Search for the cell housing the specified text and yield its (X, Y) center coordinate. 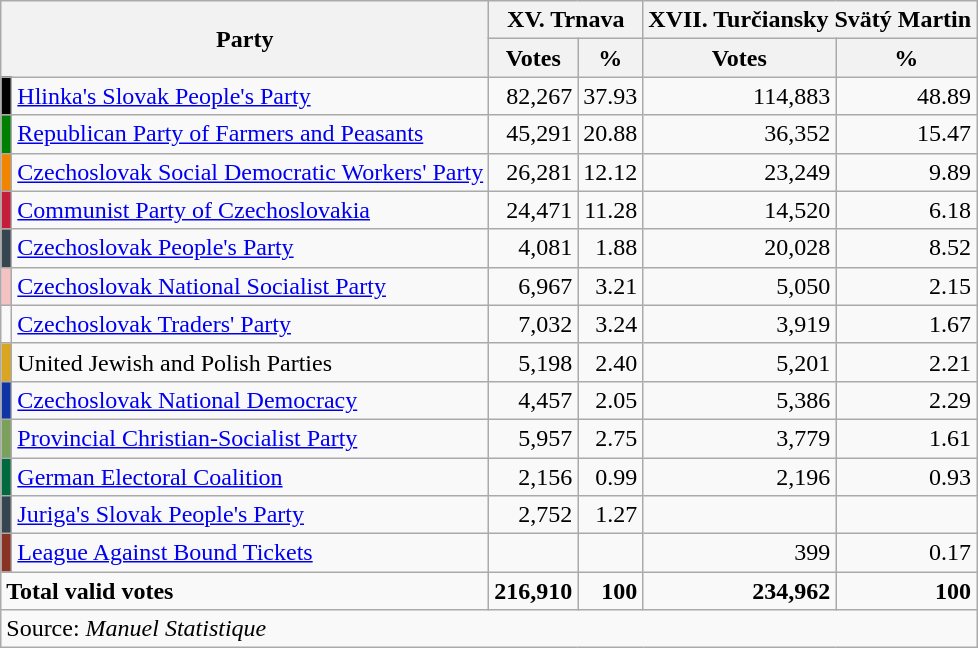
9.89 (906, 172)
6.18 (906, 210)
5,198 (534, 362)
Czechoslovak National Socialist Party (250, 286)
2,752 (534, 515)
Hlinka's Slovak People's Party (250, 96)
399 (740, 553)
2.40 (610, 362)
48.89 (906, 96)
234,962 (740, 591)
45,291 (534, 134)
Czechoslovak People's Party (250, 248)
1.67 (906, 324)
2,196 (740, 477)
12.12 (610, 172)
26,281 (534, 172)
3.21 (610, 286)
7,032 (534, 324)
15.47 (906, 134)
20.88 (610, 134)
1.61 (906, 438)
Czechoslovak Traders' Party (250, 324)
2.29 (906, 400)
4,081 (534, 248)
0.99 (610, 477)
24,471 (534, 210)
1.27 (610, 515)
Party (245, 39)
37.93 (610, 96)
5,957 (534, 438)
0.17 (906, 553)
23,249 (740, 172)
36,352 (740, 134)
4,457 (534, 400)
2.75 (610, 438)
3,919 (740, 324)
2.21 (906, 362)
Republican Party of Farmers and Peasants (250, 134)
Czechoslovak Social Democratic Workers' Party (250, 172)
0.93 (906, 477)
1.88 (610, 248)
United Jewish and Polish Parties (250, 362)
5,201 (740, 362)
82,267 (534, 96)
Communist Party of Czechoslovakia (250, 210)
Provincial Christian-Socialist Party (250, 438)
Czechoslovak National Democracy (250, 400)
8.52 (906, 248)
216,910 (534, 591)
5,050 (740, 286)
Source: Manuel Statistique (489, 629)
20,028 (740, 248)
2.15 (906, 286)
XVII. Turčiansky Svätý Martin (810, 20)
2,156 (534, 477)
German Electoral Coalition (250, 477)
Juriga's Slovak People's Party (250, 515)
114,883 (740, 96)
14,520 (740, 210)
11.28 (610, 210)
3.24 (610, 324)
2.05 (610, 400)
6,967 (534, 286)
5,386 (740, 400)
XV. Trnava (566, 20)
3,779 (740, 438)
Total valid votes (245, 591)
League Against Bound Tickets (250, 553)
